Search for the cell housing the specified text and yield its (x, y) center coordinate. 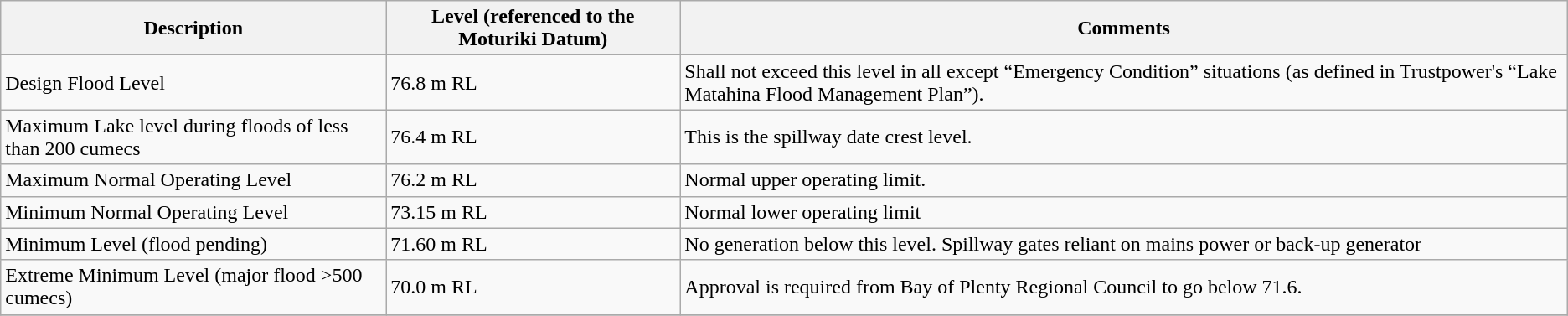
Extreme Minimum Level (major flood >500 cumecs) (193, 287)
Comments (1124, 28)
76.2 m RL (533, 180)
Approval is required from Bay of Plenty Regional Council to go below 71.6. (1124, 287)
Description (193, 28)
Level (referenced to the Moturiki Datum) (533, 28)
Normal lower operating limit (1124, 212)
76.8 m RL (533, 82)
No generation below this level. Spillway gates reliant on mains power or back-up generator (1124, 244)
70.0 m RL (533, 287)
Maximum Lake level during floods of less than 200 cumecs (193, 137)
Shall not exceed this level in all except “Emergency Condition” situations (as defined in Trustpower's “Lake Matahina Flood Management Plan”). (1124, 82)
76.4 m RL (533, 137)
Design Flood Level (193, 82)
Minimum Normal Operating Level (193, 212)
Maximum Normal Operating Level (193, 180)
Normal upper operating limit. (1124, 180)
71.60 m RL (533, 244)
73.15 m RL (533, 212)
This is the spillway date crest level. (1124, 137)
Minimum Level (flood pending) (193, 244)
